Pinpoint the cell where the given text exists, returning its [x, y] midpoint coordinate. 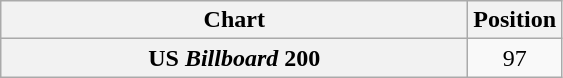
US Billboard 200 [234, 58]
Position [515, 20]
97 [515, 58]
Chart [234, 20]
